Extract the (x, y) coordinate from the center of the cell holding the provided text.  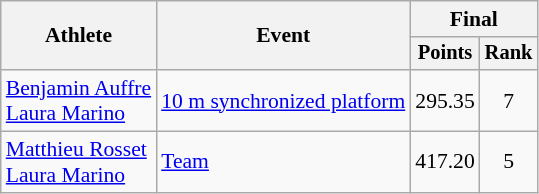
10 m synchronized platform (283, 100)
Athlete (78, 36)
417.20 (444, 162)
Team (283, 162)
7 (509, 100)
295.35 (444, 100)
Rank (509, 54)
Final (474, 19)
5 (509, 162)
Points (444, 54)
Event (283, 36)
Matthieu RossetLaura Marino (78, 162)
Benjamin AuffreLaura Marino (78, 100)
